Detect which cell encompasses the target text, then output its [x, y] center coordinate. 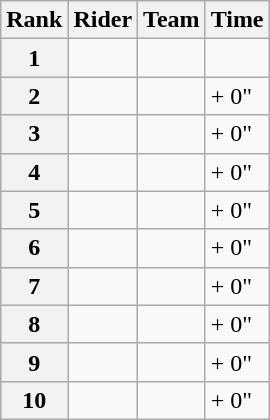
Rider [103, 20]
2 [34, 96]
3 [34, 134]
Team [172, 20]
Rank [34, 20]
10 [34, 400]
9 [34, 362]
7 [34, 286]
5 [34, 210]
1 [34, 58]
Time [237, 20]
6 [34, 248]
8 [34, 324]
4 [34, 172]
